Locate the cell with the specified text and output its (X, Y) center coordinate. 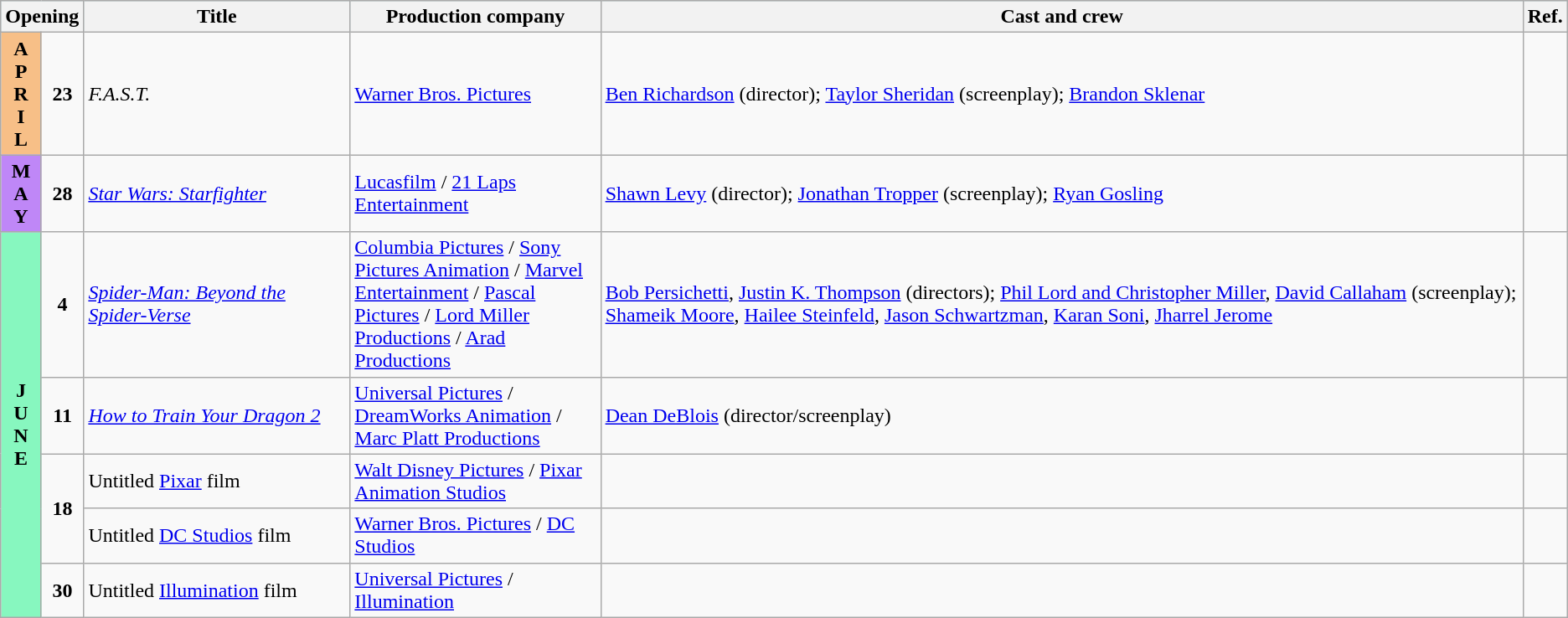
Opening (42, 17)
Untitled DC Studios film (217, 536)
28 (62, 193)
Cast and crew (1062, 17)
Production company (476, 17)
18 (62, 508)
4 (62, 305)
Columbia Pictures / Sony Pictures Animation / Marvel Entertainment / Pascal Pictures / Lord Miller Productions / Arad Productions (476, 305)
Ben Richardson (director); Taylor Sheridan (screenplay); Brandon Sklenar (1062, 94)
Star Wars: Starfighter (217, 193)
11 (62, 415)
Untitled Illumination film (217, 590)
JUNE (22, 425)
APRIL (22, 94)
Universal Pictures / Illumination (476, 590)
Warner Bros. Pictures / DC Studios (476, 536)
30 (62, 590)
Dean DeBlois (director/screenplay) (1062, 415)
MAY (22, 193)
Universal Pictures / DreamWorks Animation / Marc Platt Productions (476, 415)
Ref. (1545, 17)
Title (217, 17)
Lucasfilm / 21 Laps Entertainment (476, 193)
F.A.S.T. (217, 94)
How to Train Your Dragon 2 (217, 415)
Warner Bros. Pictures (476, 94)
Untitled Pixar film (217, 481)
Walt Disney Pictures / Pixar Animation Studios (476, 481)
Shawn Levy (director); Jonathan Tropper (screenplay); Ryan Gosling (1062, 193)
23 (62, 94)
Spider-Man: Beyond the Spider-Verse (217, 305)
